Determine the [X, Y] coordinate at the center of the cell enclosing the given text.  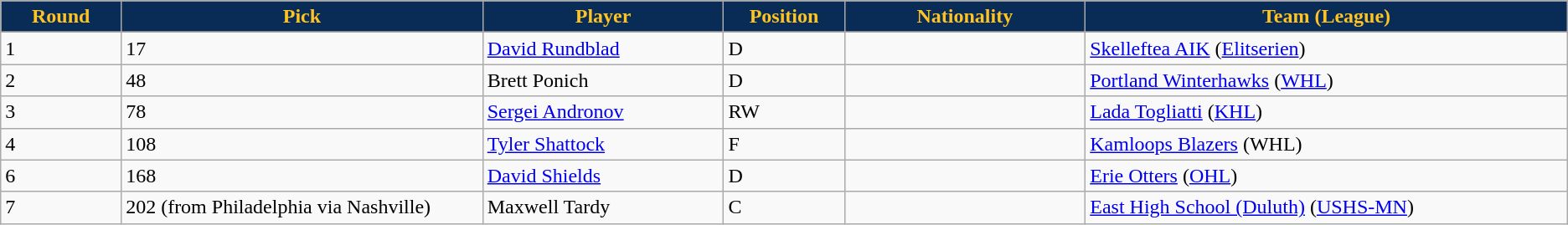
Lada Togliatti (KHL) [1327, 112]
6 [61, 176]
Portland Winterhawks (WHL) [1327, 80]
4 [61, 144]
Kamloops Blazers (WHL) [1327, 144]
78 [302, 112]
David Rundblad [603, 49]
Tyler Shattock [603, 144]
202 (from Philadelphia via Nashville) [302, 207]
F [784, 144]
East High School (Duluth) (USHS-MN) [1327, 207]
1 [61, 49]
2 [61, 80]
17 [302, 49]
Skelleftea AIK (Elitserien) [1327, 49]
Brett Ponich [603, 80]
Sergei Andronov [603, 112]
Team (League) [1327, 17]
Erie Otters (OHL) [1327, 176]
RW [784, 112]
168 [302, 176]
7 [61, 207]
C [784, 207]
Maxwell Tardy [603, 207]
48 [302, 80]
Position [784, 17]
Player [603, 17]
3 [61, 112]
108 [302, 144]
Round [61, 17]
David Shields [603, 176]
Nationality [965, 17]
Pick [302, 17]
